Output the [X, Y] coordinate of the center of the cell containing the given text.  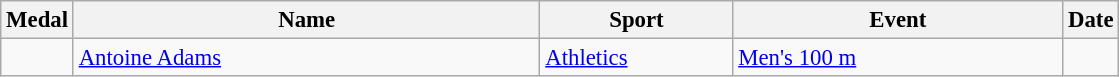
Date [1091, 20]
Athletics [636, 58]
Sport [636, 20]
Medal [38, 20]
Men's 100 m [898, 58]
Antoine Adams [306, 58]
Name [306, 20]
Event [898, 20]
